For the text-containing cell, return its midpoint in [x, y] coordinate format. 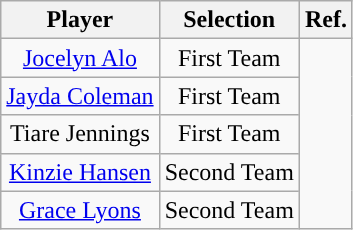
Grace Lyons [80, 210]
Ref. [326, 20]
Player [80, 20]
Tiare Jennings [80, 134]
Jocelyn Alo [80, 58]
Jayda Coleman [80, 96]
Kinzie Hansen [80, 172]
Selection [229, 20]
